Find where the given text appears and provide that cell's center as (X, Y) coordinate. 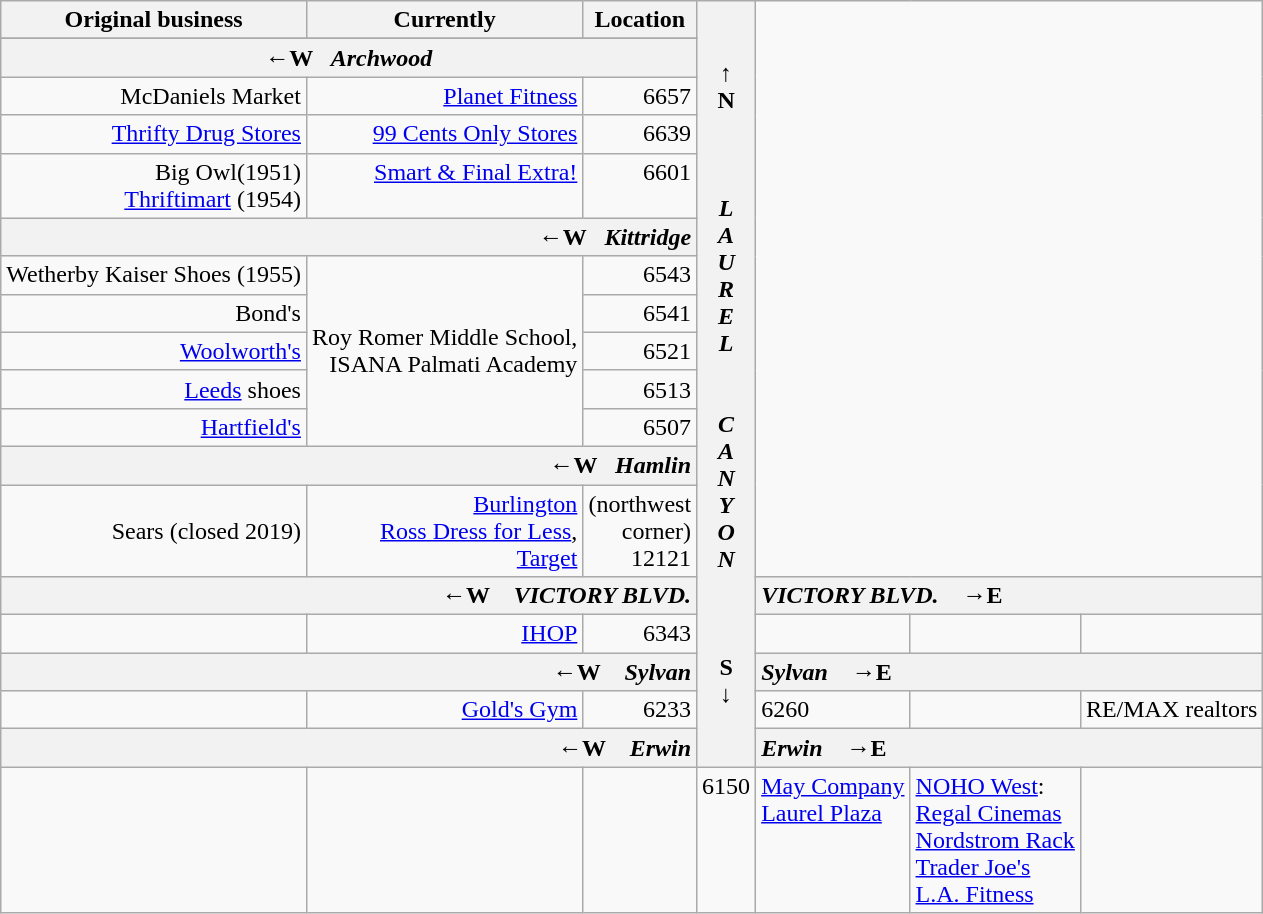
←W Sylvan (349, 672)
Hartfield's (154, 427)
Original business (154, 20)
6260 (833, 710)
May CompanyLaurel Plaza (833, 840)
Woolworth's (154, 351)
6507 (640, 427)
IHOP (444, 634)
6639 (640, 134)
6601 (640, 186)
6343 (640, 634)
Gold's Gym (444, 710)
←W Archwood (349, 58)
BurlingtonRoss Dress for Less,Target (444, 530)
NOHO West:Regal CinemasNordstrom RackTrader Joe'sL.A. Fitness (995, 840)
6521 (640, 351)
Sylvan →E (1010, 672)
Leeds shoes (154, 389)
6657 (640, 96)
Roy Romer Middle School,ISANA Palmati Academy (444, 351)
6543 (640, 275)
Planet Fitness (444, 96)
Bond's (154, 313)
6513 (640, 389)
6541 (640, 313)
VICTORY BLVD. →E (1010, 596)
6233 (640, 710)
Smart & Final Extra! (444, 186)
Wetherby Kaiser Shoes (1955) (154, 275)
←W Kittridge (349, 237)
McDaniels Market (154, 96)
←W Hamlin (349, 465)
←W VICTORY BLVD. (349, 596)
Location (640, 20)
←W Erwin (349, 748)
(northwestcorner)12121 (640, 530)
RE/MAX realtors (1171, 710)
Erwin →E (1010, 748)
Big Owl(1951)Thriftimart (1954) (154, 186)
↑NLAURELCANYONS↓ (726, 384)
99 Cents Only Stores (444, 134)
6150 (726, 840)
Sears (closed 2019) (154, 530)
Currently (444, 20)
Thrifty Drug Stores (154, 134)
